Output the [x, y] coordinate of the center of the cell containing the given text.  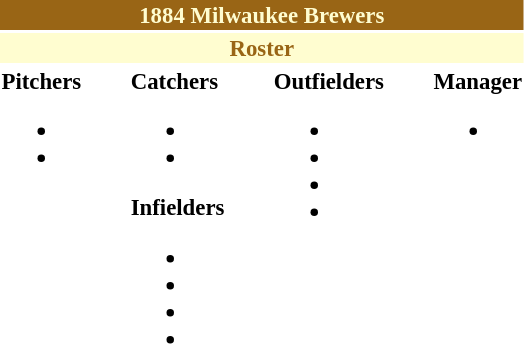
Roster [262, 48]
1884 Milwaukee Brewers [262, 15]
